Capture the cell that displays the provided text and extract its [X, Y] central coordinate. 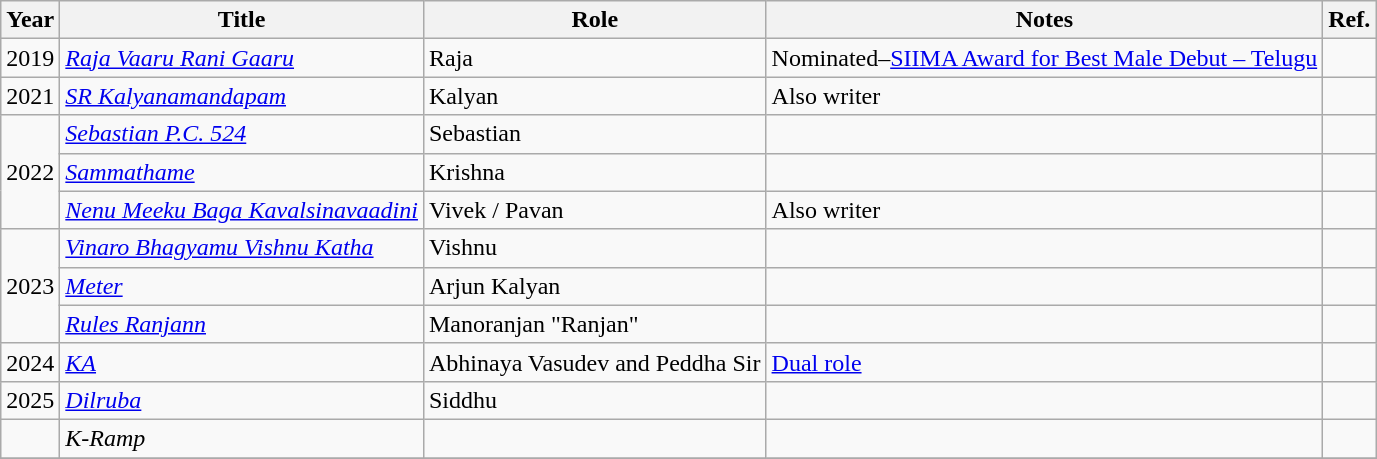
Rules Ranjann [242, 324]
Vishnu [594, 248]
Raja [594, 58]
Kalyan [594, 96]
Sammathame [242, 172]
Raja Vaaru Rani Gaaru [242, 58]
Abhinaya Vasudev and Peddha Sir [594, 362]
KA [242, 362]
Sebastian [594, 134]
Dilruba [242, 400]
Sebastian P.C. 524 [242, 134]
Manoranjan "Ranjan" [594, 324]
SR Kalyanamandapam [242, 96]
Nominated–SIIMA Award for Best Male Debut – Telugu [1044, 58]
Vivek / Pavan [594, 210]
2023 [30, 286]
Notes [1044, 20]
Title [242, 20]
Vinaro Bhagyamu Vishnu Katha [242, 248]
2024 [30, 362]
Nenu Meeku Baga Kavalsinavaadini [242, 210]
2022 [30, 172]
Siddhu [594, 400]
Role [594, 20]
Krishna [594, 172]
2021 [30, 96]
K-Ramp [242, 438]
Meter [242, 286]
Ref. [1350, 20]
Arjun Kalyan [594, 286]
Year [30, 20]
2025 [30, 400]
2019 [30, 58]
Dual role [1044, 362]
